Search for the cell housing the specified text and yield its (X, Y) center coordinate. 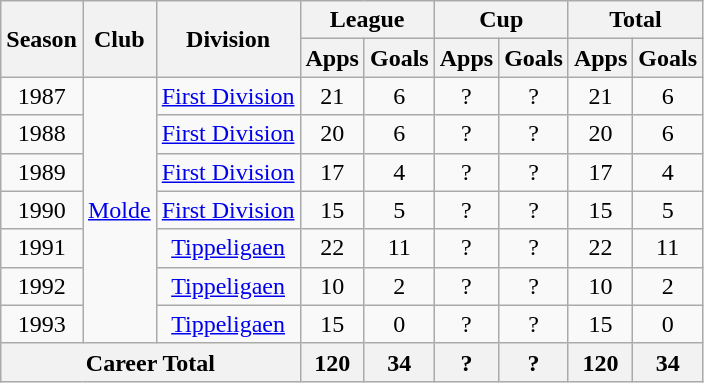
Molde (119, 210)
1992 (42, 286)
1990 (42, 210)
Career Total (150, 362)
1993 (42, 324)
Cup (501, 20)
1991 (42, 248)
1988 (42, 134)
1989 (42, 172)
Season (42, 39)
1987 (42, 96)
Total (635, 20)
League (367, 20)
Division (228, 39)
Club (119, 39)
